Determine the (x, y) coordinate at the center of the cell enclosing the given text.  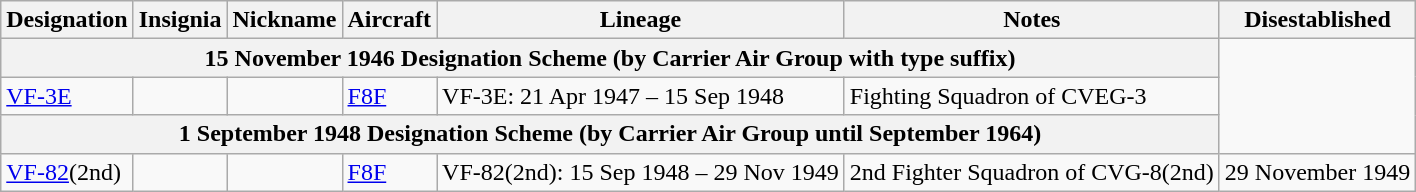
Designation (67, 20)
Lineage (641, 20)
VF-82(2nd): 15 Sep 1948 – 29 Nov 1949 (641, 172)
Notes (1032, 20)
Disestablished (1317, 20)
Fighting Squadron of CVEG-3 (1032, 96)
VF-82(2nd) (67, 172)
29 November 1949 (1317, 172)
2nd Fighter Squadron of CVG-8(2nd) (1032, 172)
Nickname (284, 20)
15 November 1946 Designation Scheme (by Carrier Air Group with type suffix) (610, 58)
Aircraft (390, 20)
VF-3E: 21 Apr 1947 – 15 Sep 1948 (641, 96)
Insignia (180, 20)
1 September 1948 Designation Scheme (by Carrier Air Group until September 1964) (610, 134)
VF-3E (67, 96)
